Find where the given text appears and provide that cell's center as (X, Y) coordinate. 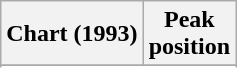
Chart (1993) (72, 34)
Peakposition (189, 34)
